Find where the given text appears and provide that cell's center as (x, y) coordinate. 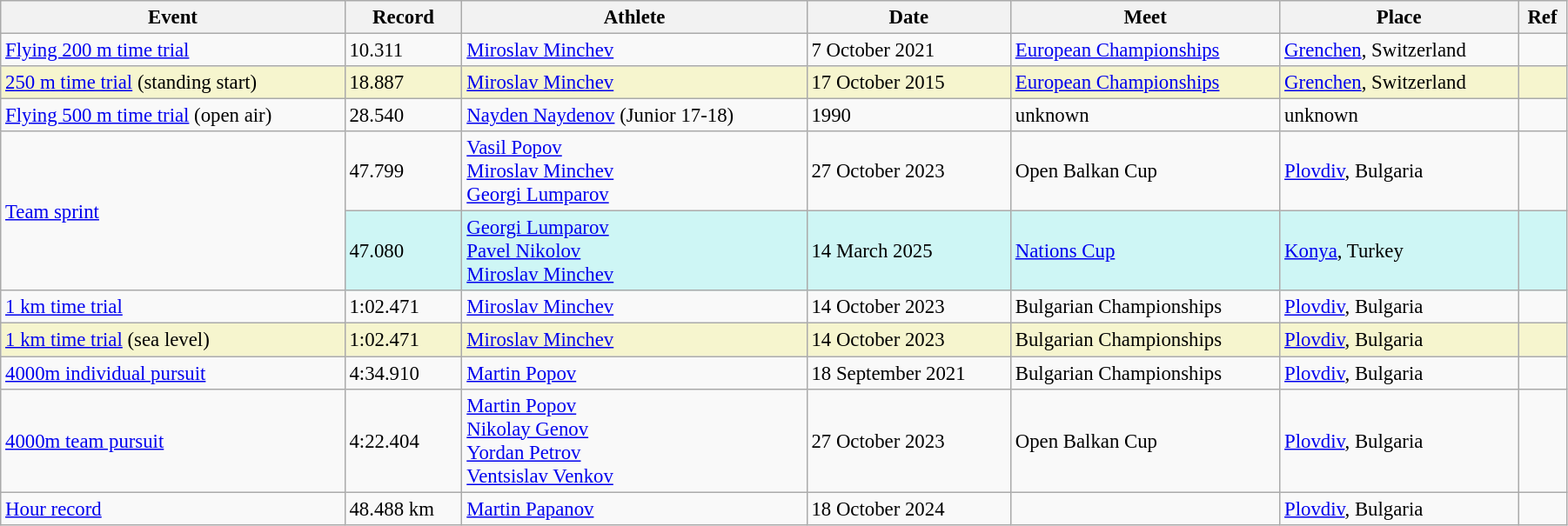
14 March 2025 (908, 251)
4:34.910 (404, 373)
47.799 (404, 171)
1 km time trial (sea level) (172, 340)
Event (172, 17)
Georgi LumparovPavel NikolovMiroslav Minchev (634, 251)
Martin Popov (634, 373)
48.488 km (404, 509)
7 October 2021 (908, 50)
Nayden Naydenov (Junior 17-18) (634, 116)
Place (1399, 17)
Date (908, 17)
250 m time trial (standing start) (172, 83)
Athlete (634, 17)
Meet (1145, 17)
4000m team pursuit (172, 440)
Hour record (172, 509)
17 October 2015 (908, 83)
28.540 (404, 116)
Konya, Turkey (1399, 251)
18.887 (404, 83)
Martin PopovNikolay GenovYordan PetrovVentsislav Venkov (634, 440)
1 km time trial (172, 307)
Martin Papanov (634, 509)
18 September 2021 (908, 373)
Team sprint (172, 210)
47.080 (404, 251)
Flying 200 m time trial (172, 50)
Nations Cup (1145, 251)
Vasil PopovMiroslav MinchevGeorgi Lumparov (634, 171)
18 October 2024 (908, 509)
1990 (908, 116)
4000m individual pursuit (172, 373)
Record (404, 17)
10.311 (404, 50)
4:22.404 (404, 440)
Ref (1543, 17)
Flying 500 m time trial (open air) (172, 116)
